Return [X, Y] of the center of cell containing provided text 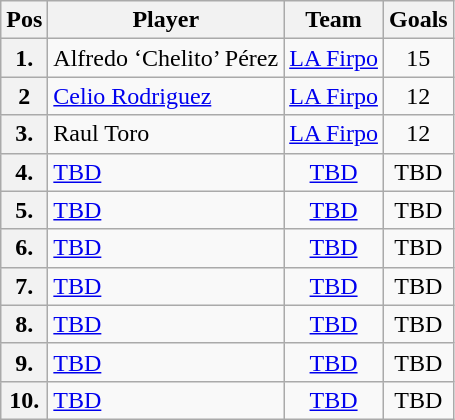
9. [24, 362]
Raul Toro [166, 134]
3. [24, 134]
Alfredo ‘Chelito’ Pérez [166, 58]
Team [334, 20]
2 [24, 96]
5. [24, 210]
8. [24, 324]
6. [24, 248]
4. [24, 172]
Pos [24, 20]
Player [166, 20]
Celio Rodriguez [166, 96]
7. [24, 286]
Goals [418, 20]
10. [24, 400]
15 [418, 58]
1. [24, 58]
